Scan for the cell matching the given text and deliver its (x, y) coordinate at center. 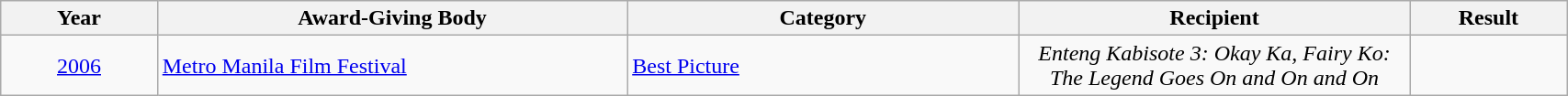
Category (823, 18)
Metro Manila Film Festival (391, 66)
Best Picture (823, 66)
2006 (79, 66)
Enteng Kabisote 3: Okay Ka, Fairy Ko: The Legend Goes On and On and On (1214, 66)
Recipient (1214, 18)
Result (1488, 18)
Year (79, 18)
Award-Giving Body (391, 18)
